Determine the (X, Y) coordinate at the center of the cell enclosing the given text.  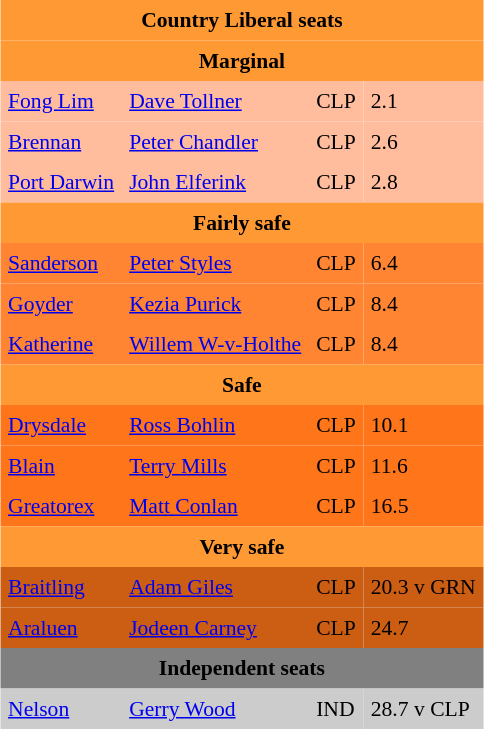
Gerry Wood (216, 708)
Nelson (62, 708)
Country Liberal seats (242, 20)
2.1 (423, 101)
10.1 (423, 425)
24.7 (423, 627)
John Elferink (216, 182)
Willem W-v-Holthe (216, 344)
Marginal (242, 60)
Very safe (242, 546)
Goyder (62, 303)
Adam Giles (216, 587)
Drysdale (62, 425)
6.4 (423, 263)
20.3 v GRN (423, 587)
Port Darwin (62, 182)
2.6 (423, 141)
16.5 (423, 506)
Peter Styles (216, 263)
28.7 v CLP (423, 708)
Braitling (62, 587)
Peter Chandler (216, 141)
Sanderson (62, 263)
Fairly safe (242, 222)
Safe (242, 384)
Matt Conlan (216, 506)
11.6 (423, 465)
Katherine (62, 344)
Greatorex (62, 506)
Araluen (62, 627)
Independent seats (242, 668)
Ross Bohlin (216, 425)
Jodeen Carney (216, 627)
IND (336, 708)
Fong Lim (62, 101)
Kezia Purick (216, 303)
Terry Mills (216, 465)
2.8 (423, 182)
Dave Tollner (216, 101)
Blain (62, 465)
Brennan (62, 141)
